Capture the cell that displays the provided text and extract its [x, y] central coordinate. 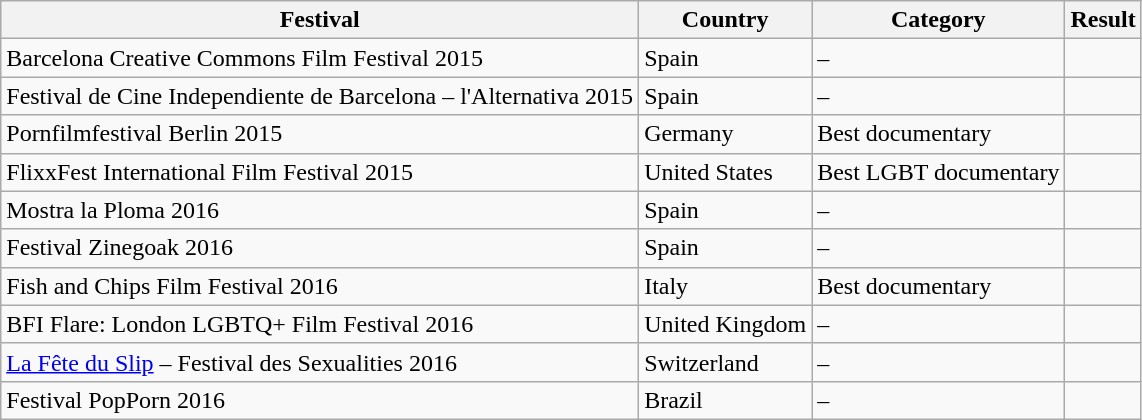
Festival [320, 20]
Germany [726, 134]
Switzerland [726, 362]
Mostra la Ploma 2016 [320, 210]
United States [726, 172]
Barcelona Creative Commons Film Festival 2015 [320, 58]
FlixxFest International Film Festival 2015 [320, 172]
BFI Flare: London LGBTQ+ Film Festival 2016 [320, 324]
Best LGBT documentary [938, 172]
Festival de Cine Independiente de Barcelona – l'Alternativa 2015 [320, 96]
Brazil [726, 400]
Italy [726, 286]
United Kingdom [726, 324]
Category [938, 20]
Festival Zinegoak 2016 [320, 248]
Festival PopPorn 2016 [320, 400]
Fish and Chips Film Festival 2016 [320, 286]
Country [726, 20]
Result [1103, 20]
Pornfilmfestival Berlin 2015 [320, 134]
La Fête du Slip – Festival des Sexualities 2016 [320, 362]
